Scan for the cell matching the given text and deliver its [X, Y] coordinate at center. 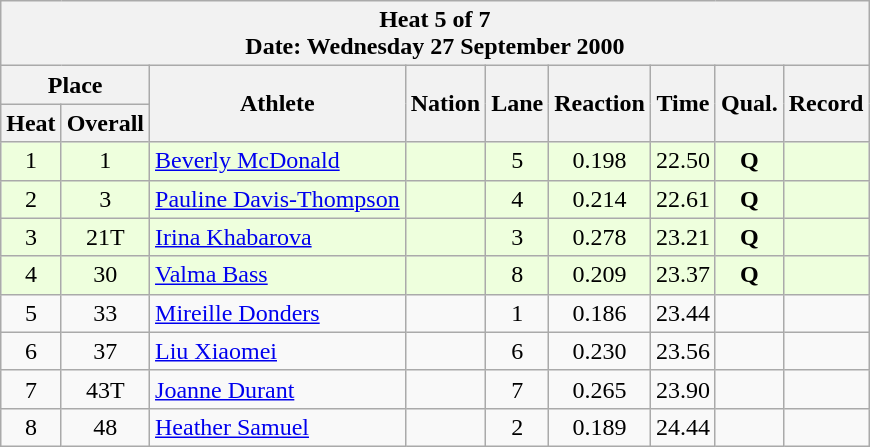
23.37 [682, 275]
Record [826, 104]
Time [682, 104]
Liu Xiaomei [278, 351]
0.209 [600, 275]
0.186 [600, 313]
21T [105, 237]
23.44 [682, 313]
0.278 [600, 237]
0.198 [600, 161]
Heat [31, 123]
Pauline Davis-Thompson [278, 199]
Beverly McDonald [278, 161]
30 [105, 275]
23.90 [682, 389]
33 [105, 313]
Valma Bass [278, 275]
23.21 [682, 237]
43T [105, 389]
37 [105, 351]
0.214 [600, 199]
Heat 5 of 7 Date: Wednesday 27 September 2000 [435, 34]
Overall [105, 123]
0.189 [600, 427]
22.61 [682, 199]
0.265 [600, 389]
22.50 [682, 161]
Mireille Donders [278, 313]
Place [76, 85]
Lane [518, 104]
Heather Samuel [278, 427]
Qual. [749, 104]
Reaction [600, 104]
Athlete [278, 104]
0.230 [600, 351]
Irina Khabarova [278, 237]
Nation [445, 104]
48 [105, 427]
23.56 [682, 351]
24.44 [682, 427]
Joanne Durant [278, 389]
